Scan for the cell matching the given text and deliver its (x, y) coordinate at center. 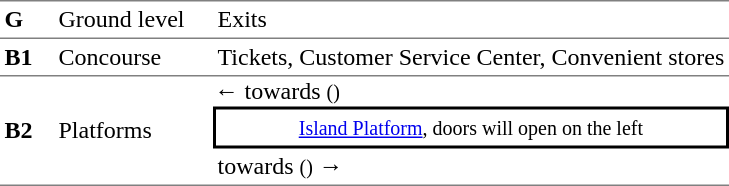
Tickets, Customer Service Center, Convenient stores (471, 58)
G (27, 20)
B2 (27, 131)
Island Platform, doors will open on the left (471, 127)
Ground level (134, 20)
Concourse (134, 58)
B1 (27, 58)
towards () → (471, 167)
Platforms (134, 131)
Exits (471, 20)
← towards () (471, 91)
